Return (X, Y) of the center of cell containing provided text 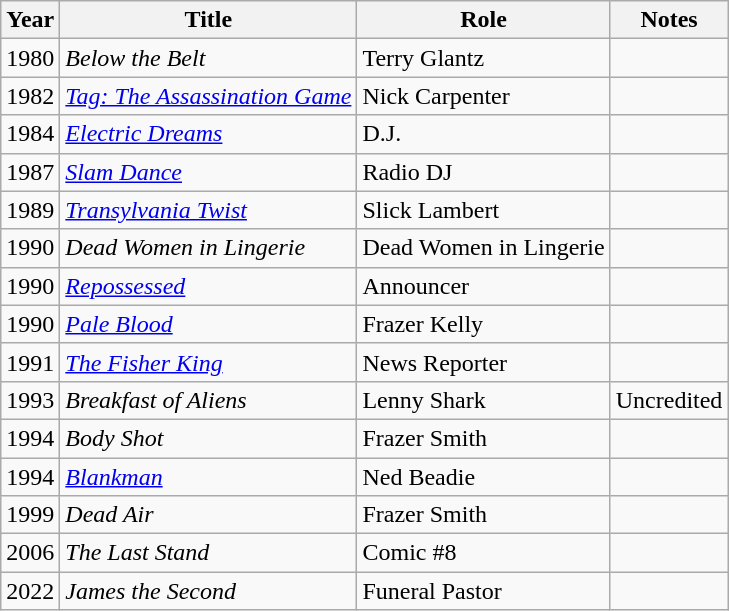
Breakfast of Aliens (208, 400)
James the Second (208, 591)
D.J. (484, 134)
Body Shot (208, 438)
1991 (30, 362)
1999 (30, 515)
1989 (30, 210)
1993 (30, 400)
Funeral Pastor (484, 591)
1982 (30, 96)
1984 (30, 134)
2006 (30, 553)
Blankman (208, 477)
Comic #8 (484, 553)
Below the Belt (208, 58)
Uncredited (669, 400)
Ned Beadie (484, 477)
The Last Stand (208, 553)
Dead Air (208, 515)
Tag: The Assassination Game (208, 96)
News Reporter (484, 362)
Announcer (484, 286)
1987 (30, 172)
Year (30, 20)
Terry Glantz (484, 58)
The Fisher King (208, 362)
Title (208, 20)
Repossessed (208, 286)
Slick Lambert (484, 210)
1980 (30, 58)
Nick Carpenter (484, 96)
Electric Dreams (208, 134)
Role (484, 20)
Notes (669, 20)
Frazer Kelly (484, 324)
Pale Blood (208, 324)
2022 (30, 591)
Slam Dance (208, 172)
Transylvania Twist (208, 210)
Lenny Shark (484, 400)
Radio DJ (484, 172)
